Output the (X, Y) coordinate of the center of the cell containing the given text.  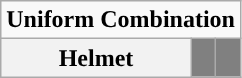
Uniform Combination (121, 20)
Helmet (96, 58)
